Return (x, y) of the center of cell containing provided text 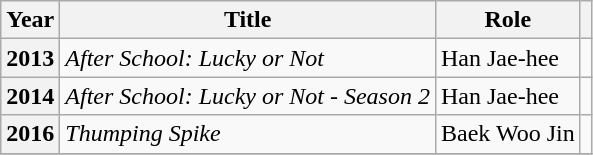
Thumping Spike (248, 134)
2014 (30, 96)
Title (248, 20)
2016 (30, 134)
Baek Woo Jin (508, 134)
Year (30, 20)
2013 (30, 58)
Role (508, 20)
After School: Lucky or Not (248, 58)
After School: Lucky or Not - Season 2 (248, 96)
